Return [X, Y] of the center of cell containing provided text 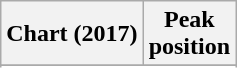
Chart (2017) [72, 34]
Peak position [189, 34]
